From the cell containing the given text, extract its center point as (X, Y) coordinate. 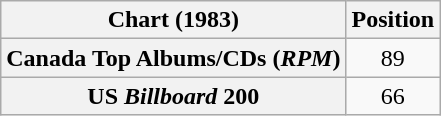
Canada Top Albums/CDs (RPM) (174, 58)
89 (393, 58)
Chart (1983) (174, 20)
US Billboard 200 (174, 96)
Position (393, 20)
66 (393, 96)
